Capture the cell that displays the provided text and extract its (x, y) central coordinate. 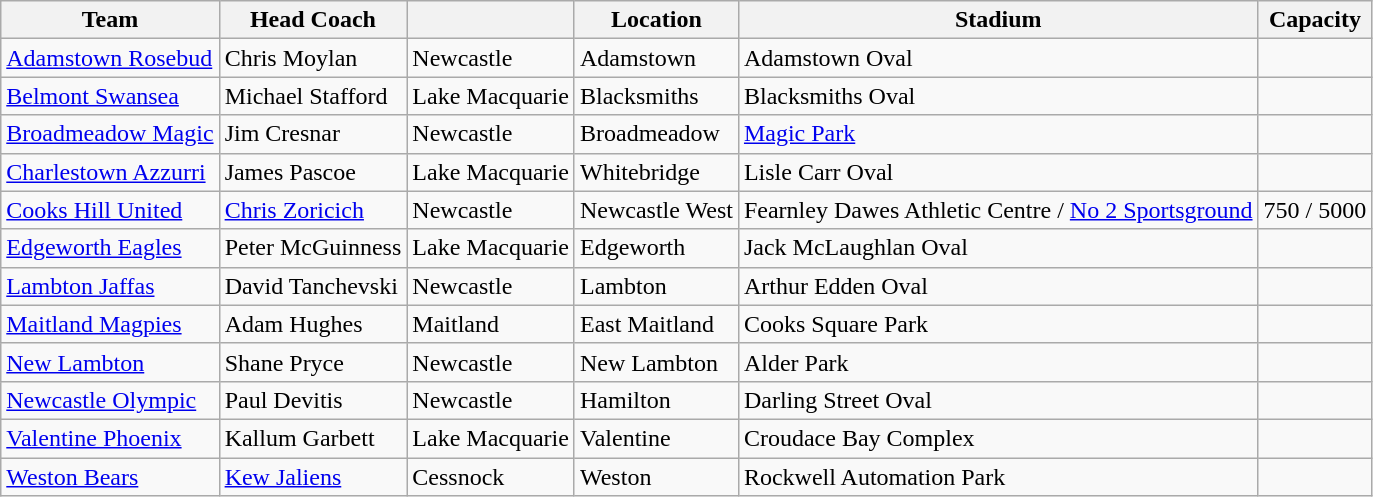
Weston (656, 477)
Lambton (656, 286)
Broadmeadow (656, 134)
Head Coach (313, 20)
East Maitland (656, 324)
Stadium (998, 20)
Edgeworth (656, 248)
Adamstown Oval (998, 58)
Paul Devitis (313, 400)
Valentine Phoenix (110, 438)
Team (110, 20)
Alder Park (998, 362)
Lisle Carr Oval (998, 172)
Charlestown Azzurri (110, 172)
750 / 5000 (1315, 210)
Blacksmiths Oval (998, 96)
Chris Moylan (313, 58)
Capacity (1315, 20)
Fearnley Dawes Athletic Centre / No 2 Sportsground (998, 210)
Adam Hughes (313, 324)
Shane Pryce (313, 362)
Michael Stafford (313, 96)
Adamstown Rosebud (110, 58)
James Pascoe (313, 172)
Peter McGuinness (313, 248)
Darling Street Oval (998, 400)
Whitebridge (656, 172)
Jim Cresnar (313, 134)
Cessnock (491, 477)
Jack McLaughlan Oval (998, 248)
Broadmeadow Magic (110, 134)
David Tanchevski (313, 286)
Magic Park (998, 134)
Valentine (656, 438)
Rockwell Automation Park (998, 477)
Cooks Hill United (110, 210)
Maitland (491, 324)
Belmont Swansea (110, 96)
Chris Zoricich (313, 210)
Newcastle Olympic (110, 400)
Blacksmiths (656, 96)
Hamilton (656, 400)
Croudace Bay Complex (998, 438)
Newcastle West (656, 210)
Kallum Garbett (313, 438)
Lambton Jaffas (110, 286)
Kew Jaliens (313, 477)
Adamstown (656, 58)
Maitland Magpies (110, 324)
Cooks Square Park (998, 324)
Edgeworth Eagles (110, 248)
Location (656, 20)
Arthur Edden Oval (998, 286)
Weston Bears (110, 477)
